Determine the [x, y] coordinate at the center of the cell enclosing the given text.  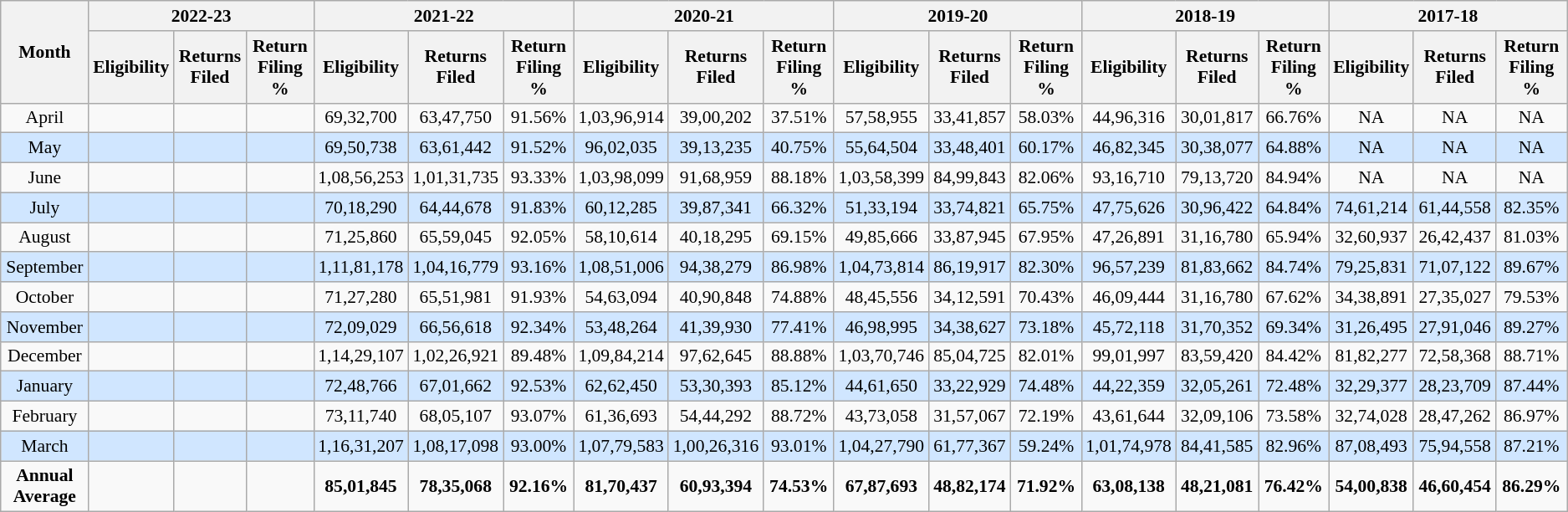
92.34% [539, 327]
99,01,997 [1129, 356]
May [45, 148]
32,29,377 [1371, 387]
2021-22 [443, 16]
30,96,422 [1218, 207]
62,62,450 [621, 387]
81,70,437 [621, 487]
81,83,662 [1218, 268]
66,56,618 [456, 327]
93.33% [539, 178]
58,10,614 [621, 238]
91.56% [539, 118]
79.53% [1532, 297]
2022-23 [201, 16]
February [45, 417]
1,16,31,207 [361, 446]
84,41,585 [1218, 446]
32,09,106 [1218, 417]
74.53% [799, 487]
39,87,341 [716, 207]
82.96% [1293, 446]
1,08,56,253 [361, 178]
63,61,442 [456, 148]
39,13,235 [716, 148]
26,42,437 [1455, 238]
81.03% [1532, 238]
54,00,838 [1371, 487]
27,35,027 [1455, 297]
88.71% [1532, 356]
41,39,930 [716, 327]
72.48% [1293, 387]
30,38,077 [1218, 148]
49,85,666 [881, 238]
96,57,239 [1129, 268]
92.53% [539, 387]
1,08,51,006 [621, 268]
2019-20 [958, 16]
53,30,393 [716, 387]
88.88% [799, 356]
84.94% [1293, 178]
89.48% [539, 356]
82.35% [1532, 207]
40,90,848 [716, 297]
1,03,70,746 [881, 356]
82.01% [1047, 356]
91.83% [539, 207]
75,94,558 [1455, 446]
85.12% [799, 387]
December [45, 356]
34,38,891 [1371, 297]
61,36,693 [621, 417]
91.52% [539, 148]
1,04,73,814 [881, 268]
65,59,045 [456, 238]
87,08,493 [1371, 446]
32,05,261 [1218, 387]
87.44% [1532, 387]
1,04,27,790 [881, 446]
70,18,290 [361, 207]
July [45, 207]
31,70,352 [1218, 327]
65.94% [1293, 238]
84,99,843 [970, 178]
61,44,558 [1455, 207]
47,26,891 [1129, 238]
71,27,280 [361, 297]
86.97% [1532, 417]
84.74% [1293, 268]
74.88% [799, 297]
67,01,662 [456, 387]
64.84% [1293, 207]
92.05% [539, 238]
76.42% [1293, 487]
33,87,945 [970, 238]
45,72,118 [1129, 327]
August [45, 238]
81,82,277 [1371, 356]
April [45, 118]
87.21% [1532, 446]
69.34% [1293, 327]
28,47,262 [1455, 417]
43,73,058 [881, 417]
1,08,17,098 [456, 446]
1,01,31,735 [456, 178]
39,00,202 [716, 118]
2017-18 [1448, 16]
93.01% [799, 446]
47,75,626 [1129, 207]
70.43% [1047, 297]
65.75% [1047, 207]
94,38,279 [716, 268]
72,09,029 [361, 327]
55,64,504 [881, 148]
32,74,028 [1371, 417]
33,22,929 [970, 387]
59.24% [1047, 446]
63,47,750 [456, 118]
73.58% [1293, 417]
79,25,831 [1371, 268]
2018-19 [1205, 16]
86.29% [1532, 487]
46,09,444 [1129, 297]
86,19,917 [970, 268]
67.95% [1047, 238]
83,59,420 [1218, 356]
Annual Average [45, 487]
60,12,285 [621, 207]
1,04,16,779 [456, 268]
85,01,845 [361, 487]
91,68,959 [716, 178]
71.92% [1047, 487]
33,41,857 [970, 118]
54,44,292 [716, 417]
1,11,81,178 [361, 268]
53,48,264 [621, 327]
96,02,035 [621, 148]
28,23,709 [1455, 387]
74.48% [1047, 387]
1,09,84,214 [621, 356]
92.16% [539, 487]
72.19% [1047, 417]
27,91,046 [1455, 327]
Month [45, 52]
34,12,591 [970, 297]
73.18% [1047, 327]
82.06% [1047, 178]
1,03,98,099 [621, 178]
44,96,316 [1129, 118]
54,63,094 [621, 297]
68,05,107 [456, 417]
78,35,068 [456, 487]
51,33,194 [881, 207]
66.76% [1293, 118]
40,18,295 [716, 238]
93,16,710 [1129, 178]
69,32,700 [361, 118]
34,38,627 [970, 327]
33,48,401 [970, 148]
60,93,394 [716, 487]
43,61,644 [1129, 417]
71,07,122 [1455, 268]
61,77,367 [970, 446]
1,03,58,399 [881, 178]
30,01,817 [1218, 118]
73,11,740 [361, 417]
October [45, 297]
82.30% [1047, 268]
November [45, 327]
65,51,981 [456, 297]
March [45, 446]
2020-21 [704, 16]
January [45, 387]
44,61,650 [881, 387]
93.16% [539, 268]
37.51% [799, 118]
31,26,495 [1371, 327]
67,87,693 [881, 487]
48,21,081 [1218, 487]
89.67% [1532, 268]
67.62% [1293, 297]
40.75% [799, 148]
88.72% [799, 417]
32,60,937 [1371, 238]
91.93% [539, 297]
60.17% [1047, 148]
31,57,067 [970, 417]
46,98,995 [881, 327]
1,02,26,921 [456, 356]
74,61,214 [1371, 207]
71,25,860 [361, 238]
33,74,821 [970, 207]
88.18% [799, 178]
97,62,645 [716, 356]
September [45, 268]
66.32% [799, 207]
1,07,79,583 [621, 446]
48,82,174 [970, 487]
69,50,738 [361, 148]
63,08,138 [1129, 487]
84.42% [1293, 356]
72,58,368 [1455, 356]
June [45, 178]
79,13,720 [1218, 178]
89.27% [1532, 327]
77.41% [799, 327]
69.15% [799, 238]
85,04,725 [970, 356]
1,01,74,978 [1129, 446]
44,22,359 [1129, 387]
93.07% [539, 417]
1,14,29,107 [361, 356]
57,58,955 [881, 118]
86.98% [799, 268]
46,60,454 [1455, 487]
64,44,678 [456, 207]
58.03% [1047, 118]
64.88% [1293, 148]
48,45,556 [881, 297]
46,82,345 [1129, 148]
72,48,766 [361, 387]
1,00,26,316 [716, 446]
93.00% [539, 446]
1,03,96,914 [621, 118]
